Determine the [X, Y] coordinate at the center of the cell enclosing the given text.  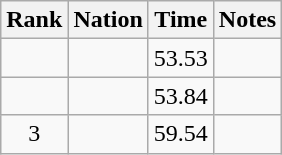
Time [180, 20]
Notes [247, 20]
Nation [108, 20]
Rank [34, 20]
59.54 [180, 134]
3 [34, 134]
53.53 [180, 58]
53.84 [180, 96]
